Return (x, y) of the center of cell containing provided text 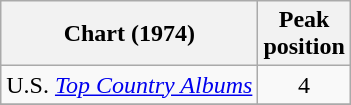
Peakposition (304, 34)
Chart (1974) (130, 34)
4 (304, 85)
U.S. Top Country Albums (130, 85)
